Output the (x, y) coordinate of the center of the cell containing the given text.  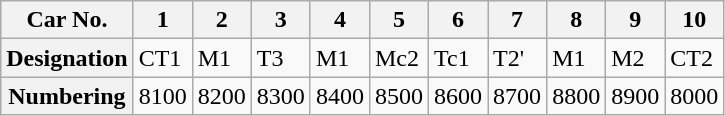
2 (222, 20)
T2' (518, 58)
8900 (636, 96)
Car No. (67, 20)
6 (458, 20)
7 (518, 20)
4 (340, 20)
CT1 (162, 58)
8300 (280, 96)
8500 (398, 96)
8200 (222, 96)
8700 (518, 96)
3 (280, 20)
1 (162, 20)
CT2 (694, 58)
8400 (340, 96)
Mc2 (398, 58)
10 (694, 20)
T3 (280, 58)
M2 (636, 58)
Tc1 (458, 58)
8600 (458, 96)
8100 (162, 96)
8000 (694, 96)
8 (576, 20)
Numbering (67, 96)
8800 (576, 96)
5 (398, 20)
Designation (67, 58)
9 (636, 20)
